Detect which cell encompasses the target text, then output its (X, Y) center coordinate. 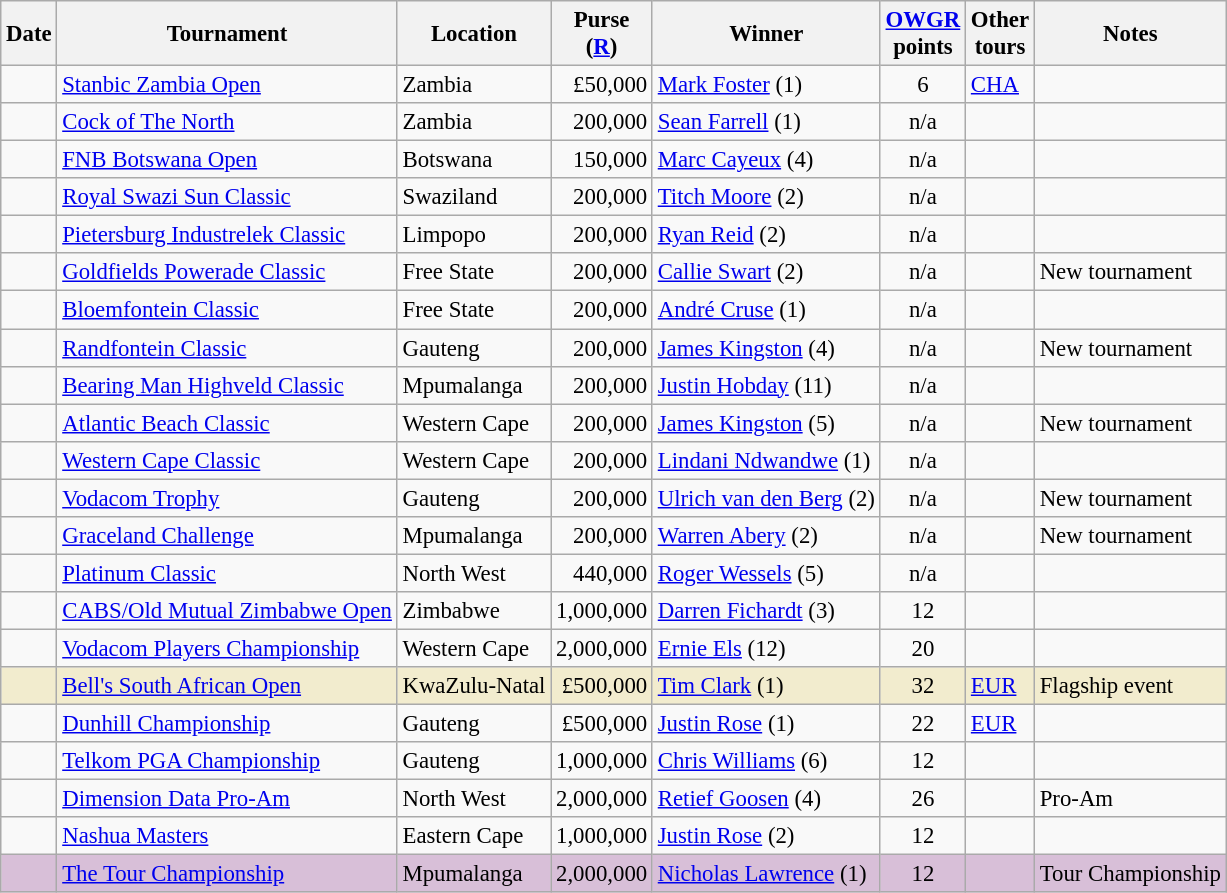
20 (922, 648)
Royal Swazi Sun Classic (227, 197)
Limpopo (474, 235)
Darren Fichardt (3) (766, 611)
Chris Williams (6) (766, 761)
André Cruse (1) (766, 310)
CABS/Old Mutual Zimbabwe Open (227, 611)
The Tour Championship (227, 874)
32 (922, 686)
FNB Botswana Open (227, 160)
Tournament (227, 34)
Western Cape Classic (227, 460)
Vodacom Trophy (227, 498)
Date (29, 34)
26 (922, 799)
Nashua Masters (227, 836)
Vodacom Players Championship (227, 648)
Zimbabwe (474, 611)
Marc Cayeux (4) (766, 160)
Nicholas Lawrence (1) (766, 874)
James Kingston (5) (766, 423)
Atlantic Beach Classic (227, 423)
Mark Foster (1) (766, 85)
Ryan Reid (2) (766, 235)
440,000 (602, 573)
Swaziland (474, 197)
Eastern Cape (474, 836)
Pro-Am (1130, 799)
Pietersburg Industrelek Classic (227, 235)
Tim Clark (1) (766, 686)
Roger Wessels (5) (766, 573)
150,000 (602, 160)
22 (922, 724)
Purse(R) (602, 34)
Lindani Ndwandwe (1) (766, 460)
Stanbic Zambia Open (227, 85)
Callie Swart (2) (766, 273)
Warren Abery (2) (766, 536)
Randfontein Classic (227, 348)
Location (474, 34)
Winner (766, 34)
Othertours (1000, 34)
OWGRpoints (922, 34)
Cock of The North (227, 122)
£50,000 (602, 85)
Justin Hobday (11) (766, 385)
Dunhill Championship (227, 724)
6 (922, 85)
Platinum Classic (227, 573)
Justin Rose (1) (766, 724)
Telkom PGA Championship (227, 761)
Tour Championship (1130, 874)
Graceland Challenge (227, 536)
Dimension Data Pro-Am (227, 799)
CHA (1000, 85)
Botswana (474, 160)
Bearing Man Highveld Classic (227, 385)
Flagship event (1130, 686)
Ulrich van den Berg (2) (766, 498)
Sean Farrell (1) (766, 122)
Bell's South African Open (227, 686)
KwaZulu-Natal (474, 686)
Goldfields Powerade Classic (227, 273)
James Kingston (4) (766, 348)
Retief Goosen (4) (766, 799)
Notes (1130, 34)
Justin Rose (2) (766, 836)
Ernie Els (12) (766, 648)
Bloemfontein Classic (227, 310)
Titch Moore (2) (766, 197)
